Locate the cell with the specified text and output its [x, y] center coordinate. 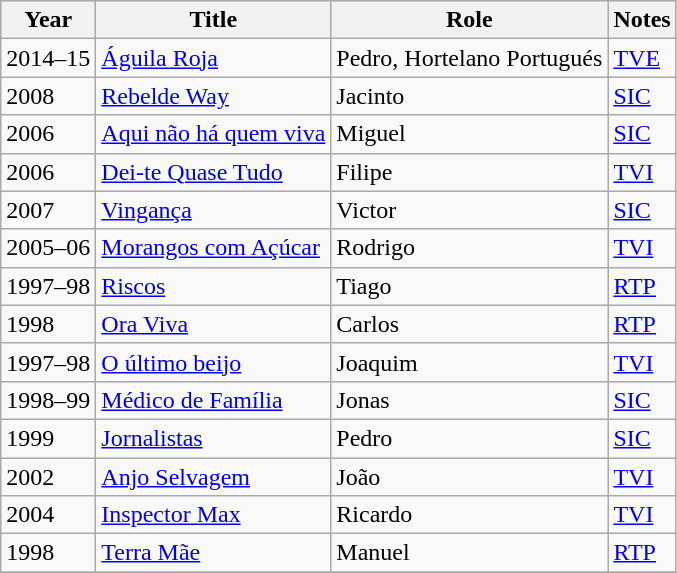
Águila Roja [214, 58]
Role [470, 20]
Filipe [470, 172]
2008 [48, 96]
Notes [642, 20]
Manuel [470, 553]
2007 [48, 210]
Jornalistas [214, 438]
Inspector Max [214, 515]
Victor [470, 210]
Jonas [470, 400]
João [470, 477]
Pedro, Hortelano Portugués [470, 58]
2002 [48, 477]
Rodrigo [470, 248]
Terra Mãe [214, 553]
2014–15 [48, 58]
Pedro [470, 438]
Rebelde Way [214, 96]
Dei-te Quase Tudo [214, 172]
Tiago [470, 286]
Jacinto [470, 96]
Title [214, 20]
Miguel [470, 134]
Anjo Selvagem [214, 477]
Year [48, 20]
Morangos com Açúcar [214, 248]
TVE [642, 58]
2004 [48, 515]
Ora Viva [214, 324]
O último beijo [214, 362]
Riscos [214, 286]
1998–99 [48, 400]
Médico de Família [214, 400]
Aqui não há quem viva [214, 134]
Joaquim [470, 362]
Ricardo [470, 515]
Carlos [470, 324]
2005–06 [48, 248]
1999 [48, 438]
Vingança [214, 210]
